Determine the (x, y) coordinate at the center of the cell enclosing the given text.  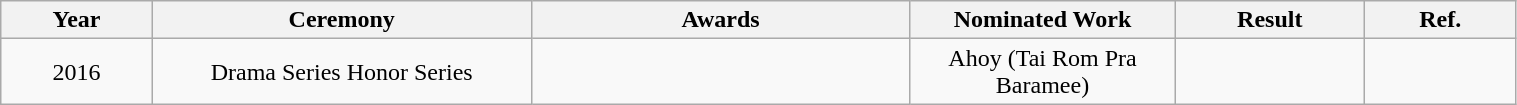
2016 (77, 72)
Ref. (1440, 20)
Ceremony (342, 20)
Year (77, 20)
Nominated Work (1042, 20)
Awards (720, 20)
Drama Series Honor Series (342, 72)
Result (1270, 20)
Ahoy (Tai Rom Pra Baramee) (1042, 72)
